Identify which cell holds the provided text, then report its [x, y] central coordinate. 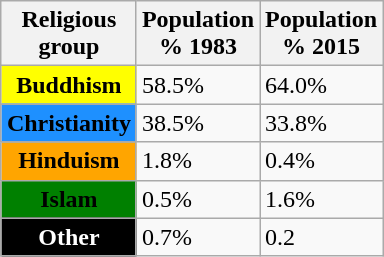
Islam [68, 199]
Population % 1983 [198, 34]
64.0% [322, 85]
Religiousgroup [68, 34]
Population % 2015 [322, 34]
1.8% [198, 161]
Christianity [68, 123]
Other [68, 237]
1.6% [322, 199]
33.8% [322, 123]
Hinduism [68, 161]
0.5% [198, 199]
0.7% [198, 237]
58.5% [198, 85]
0.2 [322, 237]
38.5% [198, 123]
0.4% [322, 161]
Buddhism [68, 85]
